Pinpoint the cell where the given text exists, returning its [X, Y] midpoint coordinate. 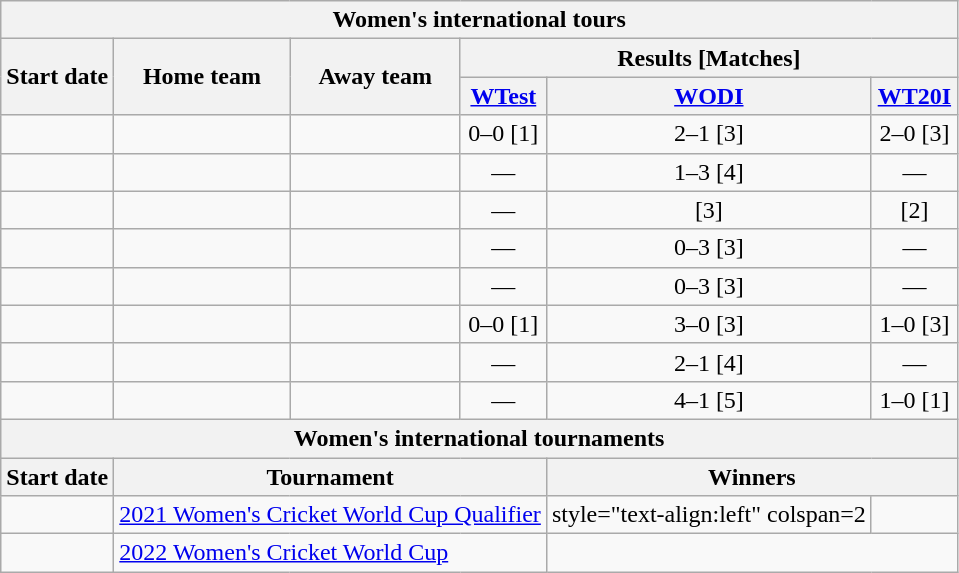
Away team [375, 77]
2–0 [3] [914, 134]
WT20I [914, 96]
[2] [914, 210]
WODI [708, 96]
Winners [752, 477]
style="text-align:left" colspan=2 [708, 515]
4–1 [5] [708, 400]
1–3 [4] [708, 172]
Results [Matches] [708, 58]
3–0 [3] [708, 324]
Women's international tours [480, 20]
Home team [202, 77]
2–1 [3] [708, 134]
Tournament [330, 477]
1–0 [1] [914, 400]
2021 Women's Cricket World Cup Qualifier [330, 515]
2022 Women's Cricket World Cup [330, 553]
2–1 [4] [708, 362]
WTest [503, 96]
Women's international tournaments [480, 438]
[3] [708, 210]
1–0 [3] [914, 324]
